Return [x, y] of the center of cell containing provided text 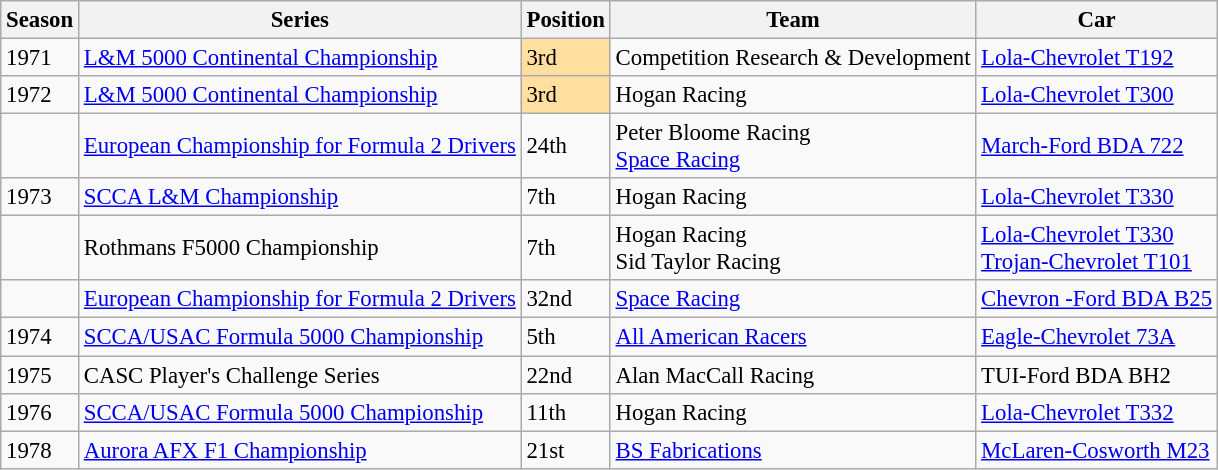
Peter Bloome RacingSpace Racing [793, 146]
21st [566, 450]
McLaren-Cosworth M23 [1097, 450]
1978 [40, 450]
Space Racing [793, 299]
1975 [40, 375]
1973 [40, 197]
1972 [40, 95]
Position [566, 20]
TUI-Ford BDA BH2 [1097, 375]
SCCA L&M Championship [300, 197]
22nd [566, 375]
Team [793, 20]
Chevron -Ford BDA B25 [1097, 299]
Alan MacCall Racing [793, 375]
Rothmans F5000 Championship [300, 248]
Lola-Chevrolet T192 [1097, 58]
24th [566, 146]
Hogan RacingSid Taylor Racing [793, 248]
CASC Player's Challenge Series [300, 375]
1971 [40, 58]
11th [566, 412]
All American Racers [793, 337]
Competition Research & Development [793, 58]
March-Ford BDA 722 [1097, 146]
Lola-Chevrolet T332 [1097, 412]
Series [300, 20]
BS Fabrications [793, 450]
Season [40, 20]
32nd [566, 299]
Lola-Chevrolet T300 [1097, 95]
Lola-Chevrolet T330Trojan-Chevrolet T101 [1097, 248]
Aurora AFX F1 Championship [300, 450]
Car [1097, 20]
1976 [40, 412]
Eagle-Chevrolet 73A [1097, 337]
Lola-Chevrolet T330 [1097, 197]
1974 [40, 337]
5th [566, 337]
